Return the (X, Y) coordinate for the center point of the cell that contains the specified text.  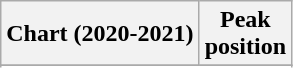
Chart (2020-2021) (100, 34)
Peakposition (245, 34)
